Capture the cell that displays the provided text and extract its (X, Y) central coordinate. 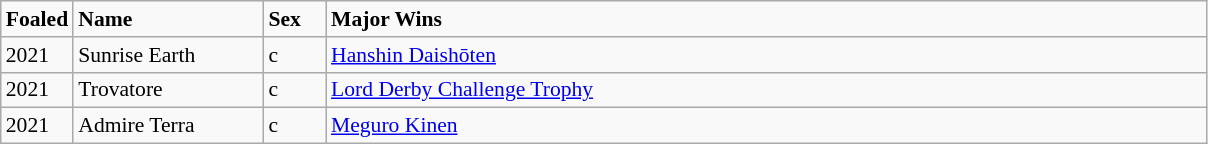
Name (168, 19)
Meguro Kinen (766, 126)
Lord Derby Challenge Trophy (766, 90)
Hanshin Daishōten (766, 55)
Sunrise Earth (168, 55)
Admire Terra (168, 126)
Foaled (37, 19)
Trovatore (168, 90)
Sex (294, 19)
Major Wins (766, 19)
